Output the [x, y] coordinate of the center of the cell containing the given text.  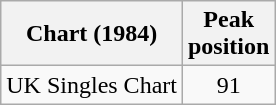
UK Singles Chart [92, 85]
Peakposition [228, 34]
Chart (1984) [92, 34]
91 [228, 85]
